Search for the cell housing the specified text and yield its (x, y) center coordinate. 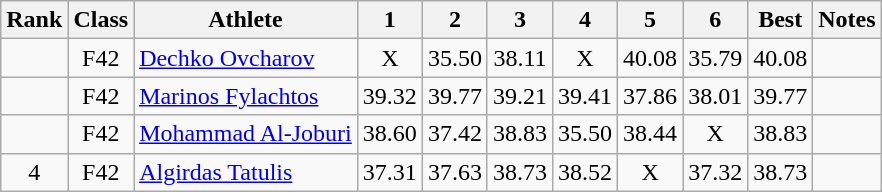
39.32 (390, 96)
38.11 (520, 58)
38.44 (650, 134)
37.31 (390, 172)
5 (650, 20)
Notes (847, 20)
37.63 (454, 172)
6 (716, 20)
1 (390, 20)
38.01 (716, 96)
37.32 (716, 172)
38.60 (390, 134)
Algirdas Tatulis (246, 172)
Dechko Ovcharov (246, 58)
38.52 (584, 172)
Rank (34, 20)
39.41 (584, 96)
Mohammad Al-Joburi (246, 134)
37.42 (454, 134)
Class (101, 20)
39.21 (520, 96)
Marinos Fylachtos (246, 96)
2 (454, 20)
Best (780, 20)
35.79 (716, 58)
37.86 (650, 96)
3 (520, 20)
Athlete (246, 20)
